Detect which cell encompasses the target text, then output its [x, y] center coordinate. 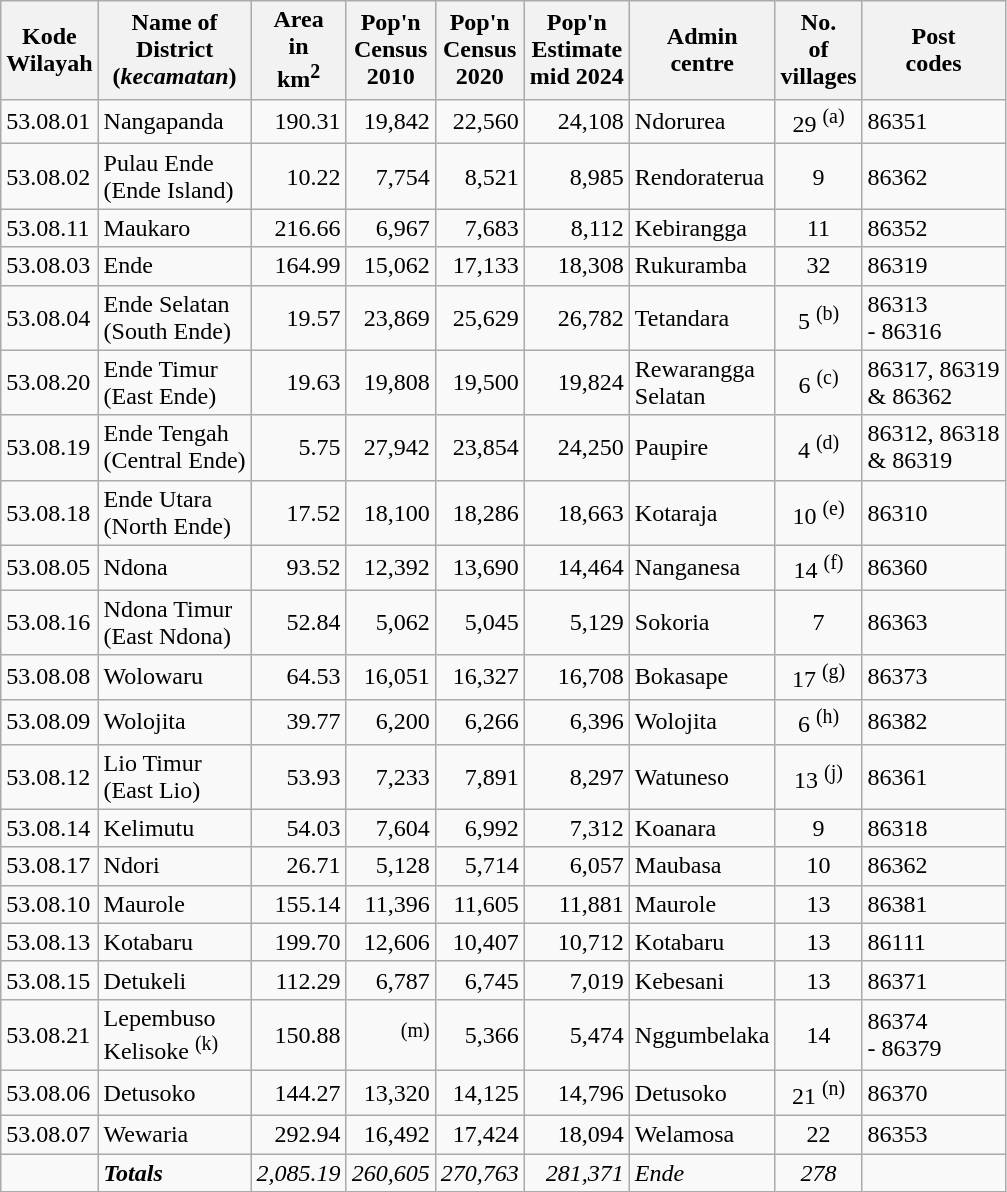
190.31 [298, 122]
7,754 [390, 176]
53.08.07 [50, 1135]
86360 [934, 568]
86371 [934, 980]
Paupire [702, 448]
10,712 [576, 942]
Ende Selatan (South Ende) [174, 318]
5,062 [390, 622]
53.08.04 [50, 318]
53.08.09 [50, 722]
7,019 [576, 980]
5,474 [576, 1035]
Rukuramba [702, 266]
14,464 [576, 568]
6,745 [480, 980]
7 [818, 622]
29 (a) [818, 122]
93.52 [298, 568]
16,051 [390, 678]
5,129 [576, 622]
7,233 [390, 776]
292.94 [298, 1135]
164.99 [298, 266]
6 (c) [818, 382]
Ndona Timur (East Ndona) [174, 622]
6,992 [480, 828]
Kelimutu [174, 828]
8,521 [480, 176]
Pop'nCensus2020 [480, 50]
53.08.15 [50, 980]
Kebesani [702, 980]
Ende Timur (East Ende) [174, 382]
53.08.14 [50, 828]
86370 [934, 1094]
Bokasape [702, 678]
53.08.13 [50, 942]
Wewaria [174, 1135]
54.03 [298, 828]
52.84 [298, 622]
16,708 [576, 678]
53.08.17 [50, 866]
8,297 [576, 776]
155.14 [298, 904]
86363 [934, 622]
53.08.08 [50, 678]
Wolowaru [174, 678]
53.08.16 [50, 622]
No.ofvillages [818, 50]
112.29 [298, 980]
Maubasa [702, 866]
6,057 [576, 866]
Ndorurea [702, 122]
5,128 [390, 866]
86319 [934, 266]
12,606 [390, 942]
14 [818, 1035]
Postcodes [934, 50]
86317, 86319 & 86362 [934, 382]
Tetandara [702, 318]
8,985 [576, 176]
19,824 [576, 382]
6,967 [390, 228]
32 [818, 266]
86111 [934, 942]
Watuneso [702, 776]
10 (e) [818, 512]
4 (d) [818, 448]
21 (n) [818, 1094]
Ende Tengah (Central Ende) [174, 448]
23,854 [480, 448]
Lepembuso Kelisoke (k) [174, 1035]
14,125 [480, 1094]
Nangapanda [174, 122]
86352 [934, 228]
86353 [934, 1135]
19.63 [298, 382]
270,763 [480, 1173]
39.77 [298, 722]
11,881 [576, 904]
Detukeli [174, 980]
5,045 [480, 622]
19.57 [298, 318]
18,308 [576, 266]
13,320 [390, 1094]
17,424 [480, 1135]
Totals [174, 1173]
18,100 [390, 512]
19,842 [390, 122]
14 (f) [818, 568]
7,312 [576, 828]
53.08.02 [50, 176]
17,133 [480, 266]
11 [818, 228]
86351 [934, 122]
6,396 [576, 722]
18,286 [480, 512]
Koanara [702, 828]
6 (h) [818, 722]
26.71 [298, 866]
Area in km2 [298, 50]
53.08.20 [50, 382]
Kode Wilayah [50, 50]
Ndona [174, 568]
2,085.19 [298, 1173]
53.08.06 [50, 1094]
16,492 [390, 1135]
53.08.10 [50, 904]
19,808 [390, 382]
150.88 [298, 1035]
53.08.21 [50, 1035]
8,112 [576, 228]
7,683 [480, 228]
Maukaro [174, 228]
199.70 [298, 942]
11,605 [480, 904]
22,560 [480, 122]
86313- 86316 [934, 318]
(m) [390, 1035]
86373 [934, 678]
6,787 [390, 980]
Lio Timur (East Lio) [174, 776]
16,327 [480, 678]
Ende Utara (North Ende) [174, 512]
17.52 [298, 512]
10 [818, 866]
18,094 [576, 1135]
10,407 [480, 942]
18,663 [576, 512]
13,690 [480, 568]
7,891 [480, 776]
Name of District(kecamatan) [174, 50]
Ndori [174, 866]
Admin centre [702, 50]
10.22 [298, 176]
24,250 [576, 448]
53.08.11 [50, 228]
53.08.18 [50, 512]
12,392 [390, 568]
53.93 [298, 776]
6,200 [390, 722]
86361 [934, 776]
Nggumbelaka [702, 1035]
19,500 [480, 382]
Kotaraja [702, 512]
15,062 [390, 266]
27,942 [390, 448]
14,796 [576, 1094]
53.08.19 [50, 448]
25,629 [480, 318]
6,266 [480, 722]
Kebirangga [702, 228]
5,714 [480, 866]
13 (j) [818, 776]
281,371 [576, 1173]
144.27 [298, 1094]
53.08.03 [50, 266]
23,869 [390, 318]
64.53 [298, 678]
216.66 [298, 228]
Pulau Ende (Ende Island) [174, 176]
86374- 86379 [934, 1035]
Welamosa [702, 1135]
22 [818, 1135]
5.75 [298, 448]
5,366 [480, 1035]
Nanganesa [702, 568]
86382 [934, 722]
53.08.01 [50, 122]
Sokoria [702, 622]
86312, 86318 & 86319 [934, 448]
86381 [934, 904]
17 (g) [818, 678]
278 [818, 1173]
53.08.12 [50, 776]
Pop'nEstimatemid 2024 [576, 50]
7,604 [390, 828]
260,605 [390, 1173]
Rendoraterua [702, 176]
26,782 [576, 318]
11,396 [390, 904]
24,108 [576, 122]
Pop'nCensus2010 [390, 50]
53.08.05 [50, 568]
86310 [934, 512]
Rewarangga Selatan [702, 382]
5 (b) [818, 318]
86318 [934, 828]
